Capture the cell that displays the provided text and extract its (X, Y) central coordinate. 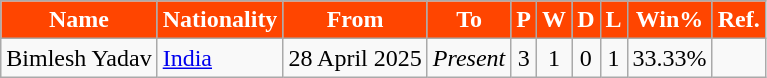
Name (79, 20)
D (586, 20)
Bimlesh Yadav (79, 58)
Nationality (220, 20)
33.33% (670, 58)
28 April 2025 (355, 58)
Ref. (738, 20)
Win% (670, 20)
P (524, 20)
India (220, 58)
L (614, 20)
From (355, 20)
0 (586, 58)
W (554, 20)
3 (524, 58)
Present (468, 58)
To (468, 20)
